Output the [X, Y] coordinate of the center of the cell containing the given text.  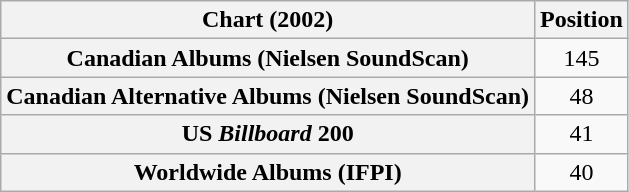
Worldwide Albums (IFPI) [268, 172]
Canadian Alternative Albums (Nielsen SoundScan) [268, 96]
Position [582, 20]
40 [582, 172]
Canadian Albums (Nielsen SoundScan) [268, 58]
Chart (2002) [268, 20]
US Billboard 200 [268, 134]
48 [582, 96]
41 [582, 134]
145 [582, 58]
